Extract the [x, y] coordinate from the center of the cell holding the provided text.  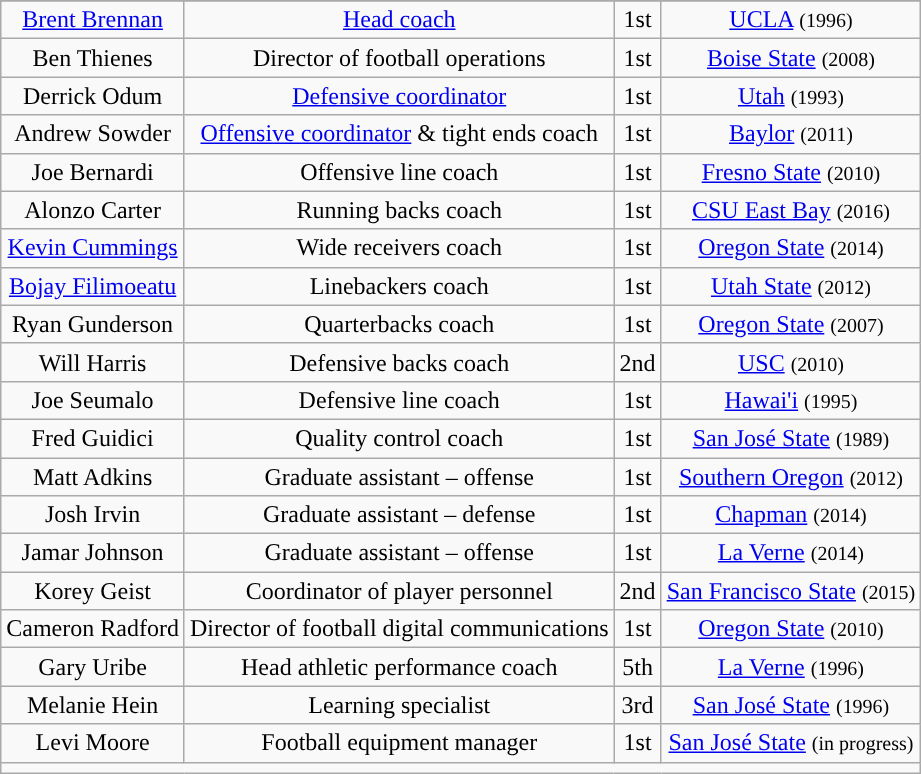
Coordinator of player personnel [399, 591]
Melanie Hein [93, 705]
Boise State (2008) [791, 58]
San José State (1989) [791, 438]
UCLA (1996) [791, 20]
Learning specialist [399, 705]
Oregon State (2007) [791, 324]
Joe Bernardi [93, 172]
Quarterbacks coach [399, 324]
Ben Thienes [93, 58]
Quality control coach [399, 438]
Will Harris [93, 362]
Joe Seumalo [93, 400]
Head athletic performance coach [399, 667]
Levi Moore [93, 743]
Head coach [399, 20]
Running backs coach [399, 210]
Utah State (2012) [791, 286]
Oregon State (2014) [791, 248]
San José State (in progress) [791, 743]
Alonzo Carter [93, 210]
Wide receivers coach [399, 248]
Oregon State (2010) [791, 629]
5th [638, 667]
Cameron Radford [93, 629]
Offensive line coach [399, 172]
Director of football operations [399, 58]
San Francisco State (2015) [791, 591]
Kevin Cummings [93, 248]
Offensive coordinator & tight ends coach [399, 134]
3rd [638, 705]
Graduate assistant – defense [399, 515]
La Verne (1996) [791, 667]
Fred Guidici [93, 438]
Ryan Gunderson [93, 324]
CSU East Bay (2016) [791, 210]
Baylor (2011) [791, 134]
Linebackers coach [399, 286]
Utah (1993) [791, 96]
Defensive coordinator [399, 96]
Jamar Johnson [93, 553]
Gary Uribe [93, 667]
Korey Geist [93, 591]
Derrick Odum [93, 96]
Hawai'i (1995) [791, 400]
Defensive line coach [399, 400]
Matt Adkins [93, 477]
USC (2010) [791, 362]
La Verne (2014) [791, 553]
Chapman (2014) [791, 515]
Brent Brennan [93, 20]
Football equipment manager [399, 743]
Defensive backs coach [399, 362]
Southern Oregon (2012) [791, 477]
Josh Irvin [93, 515]
Bojay Filimoeatu [93, 286]
Andrew Sowder [93, 134]
Fresno State (2010) [791, 172]
San José State (1996) [791, 705]
Director of football digital communications [399, 629]
